Pinpoint the cell where the given text exists, returning its (X, Y) midpoint coordinate. 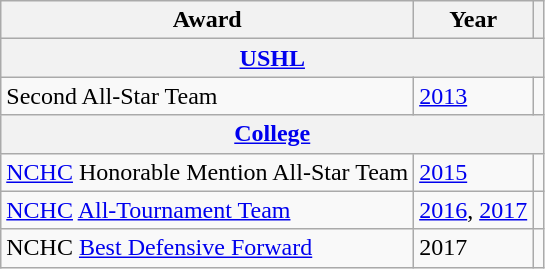
2016, 2017 (474, 210)
2015 (474, 172)
Year (474, 20)
Award (208, 20)
USHL (272, 58)
Second All-Star Team (208, 96)
NCHC All-Tournament Team (208, 210)
2013 (474, 96)
NCHC Best Defensive Forward (208, 248)
2017 (474, 248)
College (272, 134)
NCHC Honorable Mention All-Star Team (208, 172)
